Extract the (X, Y) coordinate from the center of the cell holding the provided text.  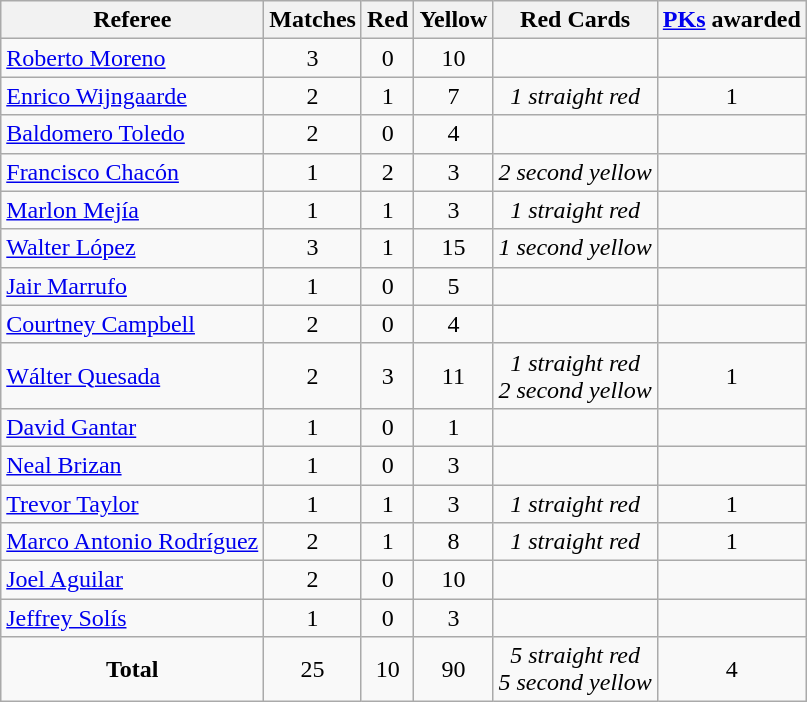
8 (454, 542)
1 second yellow (575, 248)
Total (132, 670)
Trevor Taylor (132, 503)
David Gantar (132, 427)
Baldomero Toledo (132, 134)
Marlon Mejía (132, 210)
5 straight red5 second yellow (575, 670)
Jair Marrufo (132, 286)
Referee (132, 20)
7 (454, 96)
Yellow (454, 20)
Walter López (132, 248)
Matches (313, 20)
Neal Brizan (132, 465)
Roberto Moreno (132, 58)
Red (387, 20)
Wálter Quesada (132, 376)
Jeffrey Solís (132, 618)
1 straight red2 second yellow (575, 376)
PKs awarded (732, 20)
2 second yellow (575, 172)
90 (454, 670)
Red Cards (575, 20)
Enrico Wijngaarde (132, 96)
Marco Antonio Rodríguez (132, 542)
Courtney Campbell (132, 324)
Francisco Chacón (132, 172)
Joel Aguilar (132, 580)
5 (454, 286)
25 (313, 670)
11 (454, 376)
15 (454, 248)
